Identify which cell holds the provided text, then report its (X, Y) central coordinate. 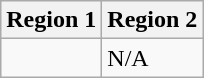
Region 2 (152, 20)
N/A (152, 58)
Region 1 (52, 20)
